Capture the cell that displays the provided text and extract its (x, y) central coordinate. 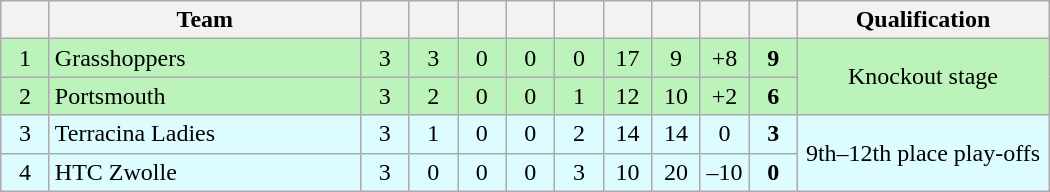
6 (774, 96)
9th–12th place play-offs (922, 153)
4 (26, 172)
HTC Zwolle (204, 172)
–10 (724, 172)
Team (204, 20)
+2 (724, 96)
Portsmouth (204, 96)
+8 (724, 58)
Qualification (922, 20)
Terracina Ladies (204, 134)
17 (628, 58)
Grasshoppers (204, 58)
12 (628, 96)
Knockout stage (922, 77)
20 (676, 172)
